Determine the [X, Y] coordinate at the center of the cell enclosing the given text.  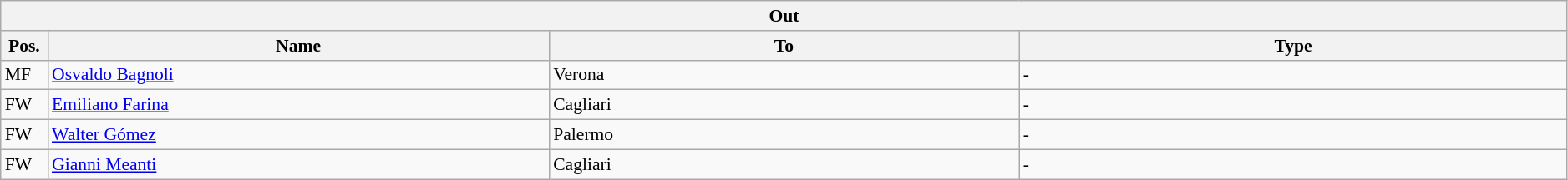
Verona [784, 75]
To [784, 46]
Type [1293, 46]
Name [298, 46]
Gianni Meanti [298, 164]
Palermo [784, 135]
MF [24, 75]
Osvaldo Bagnoli [298, 75]
Out [784, 16]
Pos. [24, 46]
Walter Gómez [298, 135]
Emiliano Farina [298, 105]
